Locate the cell with the specified text and output its [x, y] center coordinate. 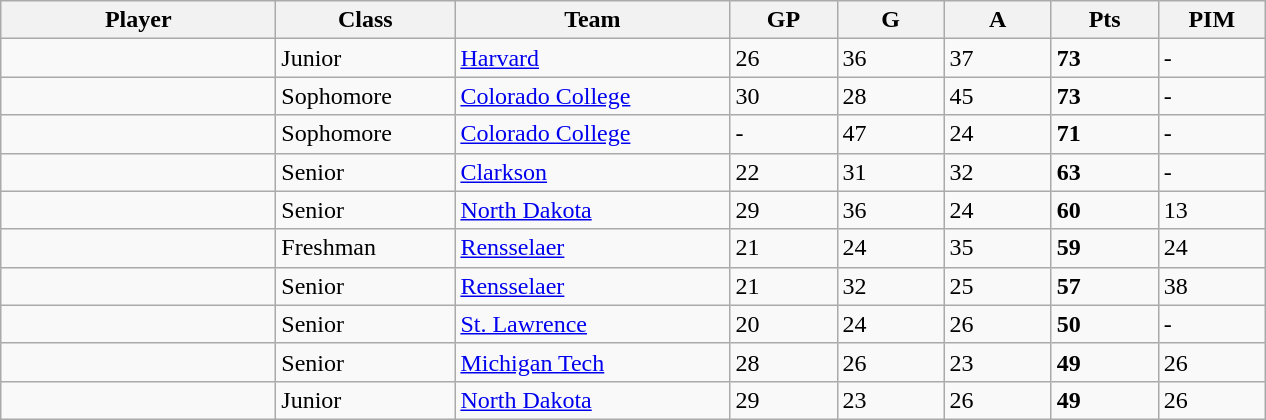
38 [1212, 286]
37 [998, 58]
Michigan Tech [592, 362]
G [890, 20]
Pts [1104, 20]
13 [1212, 210]
St. Lawrence [592, 324]
71 [1104, 134]
Team [592, 20]
47 [890, 134]
Player [138, 20]
PIM [1212, 20]
59 [1104, 248]
25 [998, 286]
A [998, 20]
22 [784, 172]
60 [1104, 210]
35 [998, 248]
Harvard [592, 58]
31 [890, 172]
Clarkson [592, 172]
20 [784, 324]
Class [366, 20]
63 [1104, 172]
GP [784, 20]
45 [998, 96]
30 [784, 96]
Freshman [366, 248]
50 [1104, 324]
57 [1104, 286]
